Locate the cell with the specified text and output its [X, Y] center coordinate. 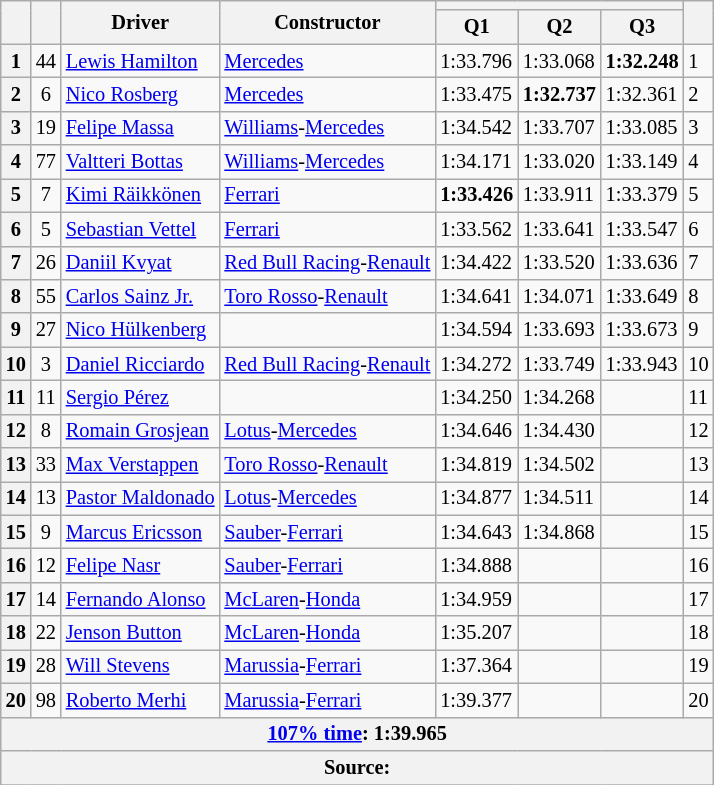
1:34.430 [560, 431]
1:33.379 [642, 195]
Q1 [476, 27]
Pastor Maldonado [140, 498]
1:33.085 [642, 128]
Valtteri Bottas [140, 162]
1:34.868 [560, 532]
26 [46, 263]
77 [46, 162]
1:32.248 [642, 61]
Roberto Merhi [140, 700]
1:34.511 [560, 498]
1:33.426 [476, 195]
1:33.068 [560, 61]
Daniel Ricciardo [140, 364]
1:33.649 [642, 296]
1:34.268 [560, 397]
1:33.475 [476, 94]
1:34.641 [476, 296]
1:34.502 [560, 465]
1:35.207 [476, 633]
1:32.361 [642, 94]
98 [46, 700]
Will Stevens [140, 666]
Daniil Kvyat [140, 263]
1:39.377 [476, 700]
1:34.819 [476, 465]
Felipe Nasr [140, 565]
1:33.149 [642, 162]
1:34.071 [560, 296]
1:34.594 [476, 330]
Lewis Hamilton [140, 61]
33 [46, 465]
Nico Rosberg [140, 94]
1:33.796 [476, 61]
55 [46, 296]
1:33.943 [642, 364]
1:33.673 [642, 330]
1:33.520 [560, 263]
Driver [140, 22]
1:33.693 [560, 330]
1:34.542 [476, 128]
1:34.643 [476, 532]
1:34.646 [476, 431]
Sebastian Vettel [140, 229]
Constructor [327, 22]
1:34.877 [476, 498]
1:33.749 [560, 364]
1:37.364 [476, 666]
1:33.636 [642, 263]
1:33.020 [560, 162]
Felipe Massa [140, 128]
1:32.737 [560, 94]
Marcus Ericsson [140, 532]
1:34.888 [476, 565]
1:34.272 [476, 364]
Source: [358, 767]
28 [46, 666]
22 [46, 633]
Sergio Pérez [140, 397]
Jenson Button [140, 633]
27 [46, 330]
Kimi Räikkönen [140, 195]
1:34.959 [476, 599]
1:33.911 [560, 195]
1:34.250 [476, 397]
Nico Hülkenberg [140, 330]
1:34.171 [476, 162]
1:33.641 [560, 229]
Romain Grosjean [140, 431]
1:33.707 [560, 128]
1:34.422 [476, 263]
Q3 [642, 27]
Q2 [560, 27]
Carlos Sainz Jr. [140, 296]
107% time: 1:39.965 [358, 734]
44 [46, 61]
Max Verstappen [140, 465]
1:33.562 [476, 229]
1:33.547 [642, 229]
Fernando Alonso [140, 599]
